Return [x, y] of the center of cell containing provided text 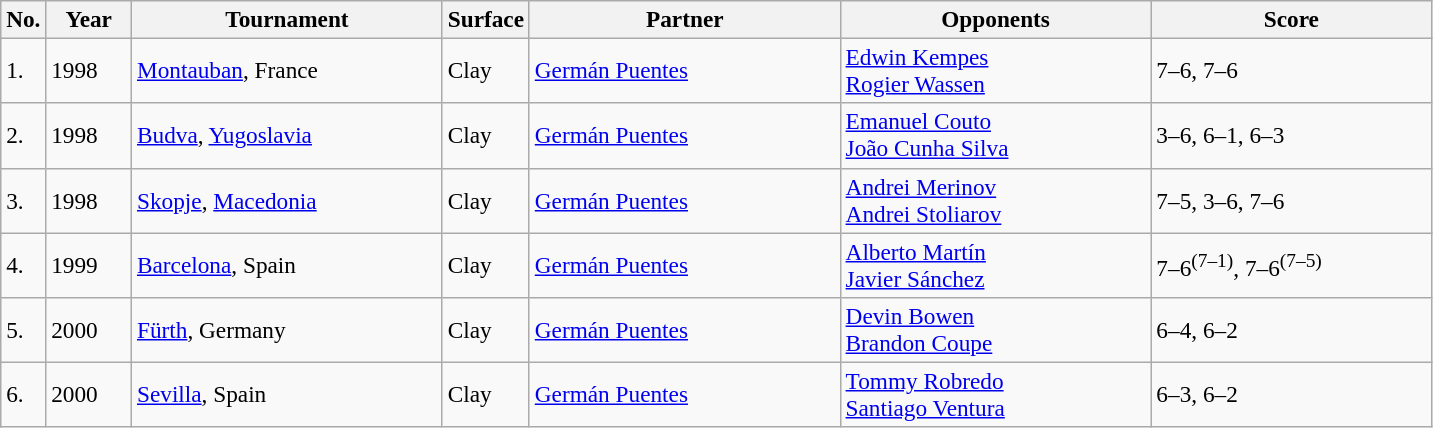
Andrei Merinov Andrei Stoliarov [996, 200]
No. [24, 19]
2. [24, 136]
1. [24, 70]
Partner [684, 19]
7–5, 3–6, 7–6 [1292, 200]
Budva, Yugoslavia [288, 136]
Edwin Kempes Rogier Wassen [996, 70]
3. [24, 200]
6–4, 6–2 [1292, 330]
Surface [486, 19]
Sevilla, Spain [288, 394]
Devin Bowen Brandon Coupe [996, 330]
6. [24, 394]
7–6, 7–6 [1292, 70]
6–3, 6–2 [1292, 394]
4. [24, 264]
Montauban, France [288, 70]
1999 [89, 264]
Tommy Robredo Santiago Ventura [996, 394]
3–6, 6–1, 6–3 [1292, 136]
Fürth, Germany [288, 330]
5. [24, 330]
Opponents [996, 19]
7–6(7–1), 7–6(7–5) [1292, 264]
Tournament [288, 19]
Alberto Martín Javier Sánchez [996, 264]
Score [1292, 19]
Year [89, 19]
Emanuel Couto João Cunha Silva [996, 136]
Skopje, Macedonia [288, 200]
Barcelona, Spain [288, 264]
